For the text-containing cell, return its midpoint in [x, y] coordinate format. 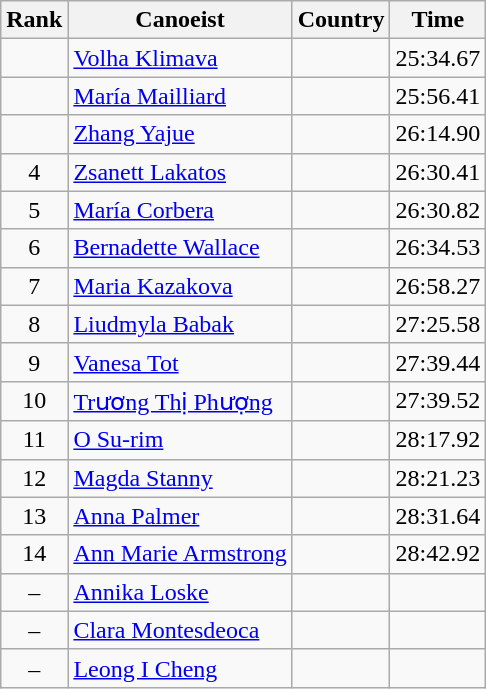
28:42.92 [438, 554]
6 [34, 248]
12 [34, 478]
Time [438, 20]
4 [34, 172]
9 [34, 362]
28:21.23 [438, 478]
7 [34, 286]
25:56.41 [438, 96]
26:30.41 [438, 172]
26:34.53 [438, 248]
8 [34, 324]
Ann Marie Armstrong [180, 554]
14 [34, 554]
11 [34, 440]
5 [34, 210]
Maria Kazakova [180, 286]
28:31.64 [438, 516]
O Su-rim [180, 440]
27:39.52 [438, 401]
Anna Palmer [180, 516]
Canoeist [180, 20]
25:34.67 [438, 58]
Volha Klimava [180, 58]
13 [34, 516]
María Mailliard [180, 96]
28:17.92 [438, 440]
Liudmyla Babak [180, 324]
Bernadette Wallace [180, 248]
Magda Stanny [180, 478]
Vanesa Tot [180, 362]
María Corbera [180, 210]
Zhang Yajue [180, 134]
Leong I Cheng [180, 668]
Zsanett Lakatos [180, 172]
Clara Montesdeoca [180, 630]
26:58.27 [438, 286]
Rank [34, 20]
26:14.90 [438, 134]
10 [34, 401]
Trương Thị Phượng [180, 401]
Annika Loske [180, 592]
Country [341, 20]
27:25.58 [438, 324]
27:39.44 [438, 362]
26:30.82 [438, 210]
